Return (x, y) of the center of cell containing provided text 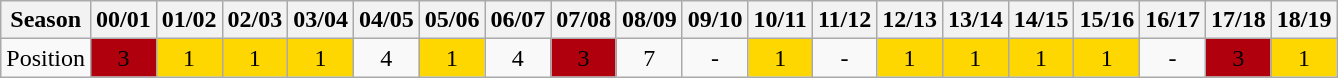
Position (46, 58)
15/16 (1107, 20)
13/14 (975, 20)
08/09 (649, 20)
11/12 (844, 20)
16/17 (1173, 20)
09/10 (715, 20)
05/06 (452, 20)
17/18 (1238, 20)
04/05 (386, 20)
07/08 (584, 20)
14/15 (1041, 20)
03/04 (321, 20)
18/19 (1304, 20)
7 (649, 58)
06/07 (518, 20)
12/13 (910, 20)
02/03 (255, 20)
Season (46, 20)
10/11 (780, 20)
01/02 (189, 20)
00/01 (124, 20)
